Determine the [X, Y] coordinate at the center of the cell enclosing the given text.  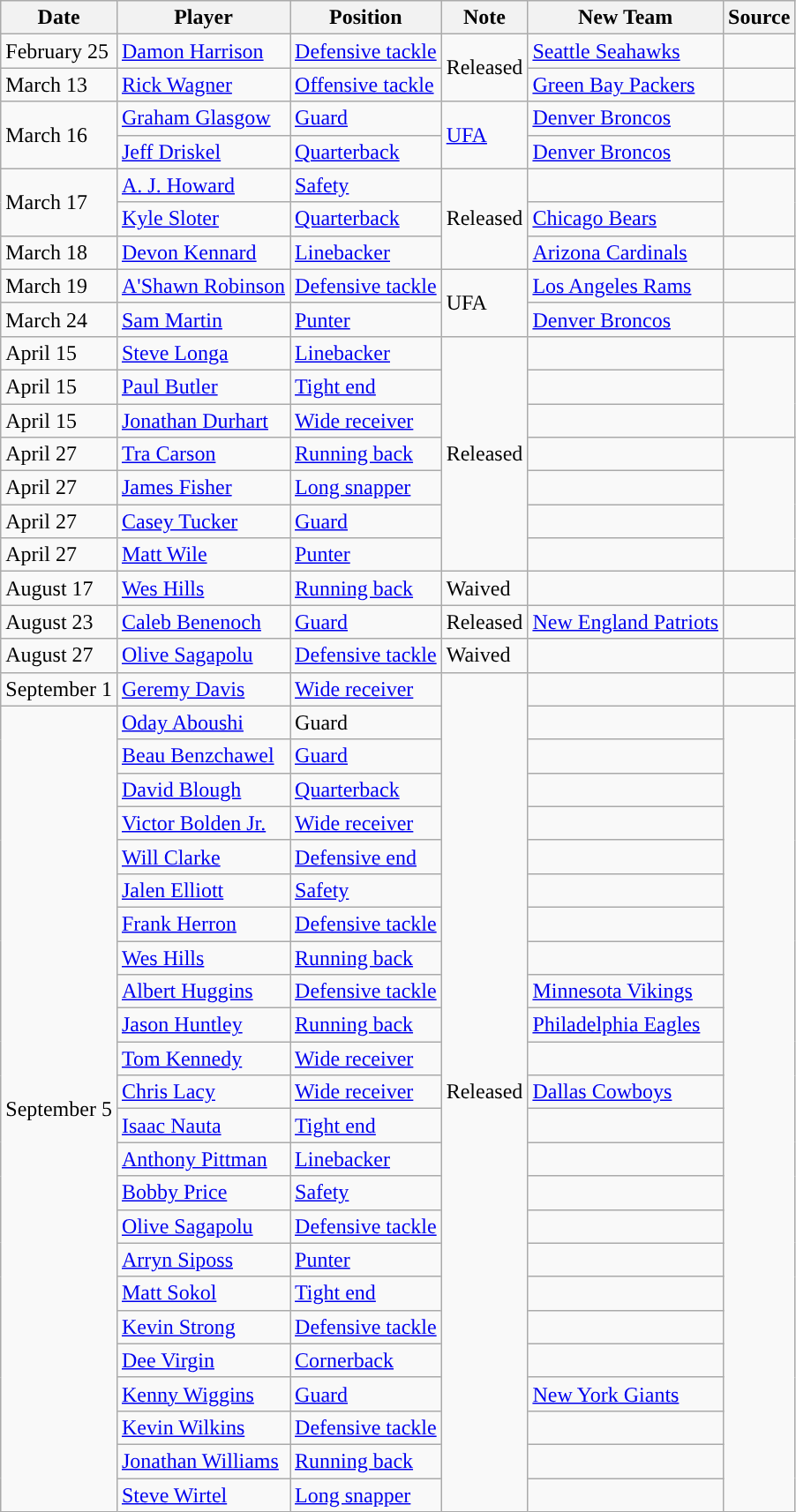
Defensive end [366, 857]
New England Patriots [626, 622]
February 25 [59, 51]
Position [366, 18]
Kevin Strong [203, 1327]
Caleb Benenoch [203, 622]
Dee Virgin [203, 1360]
Kenny Wiggins [203, 1394]
A. J. Howard [203, 185]
Albert Huggins [203, 992]
Steve Wirtel [203, 1495]
Geremy Davis [203, 689]
Cornerback [366, 1360]
March 24 [59, 319]
Anthony Pittman [203, 1159]
Matt Wile [203, 555]
Arizona Cardinals [626, 252]
March 19 [59, 286]
Note [484, 18]
Jason Huntley [203, 1025]
September 1 [59, 689]
Green Bay Packers [626, 85]
Jalen Elliott [203, 890]
Jonathan Williams [203, 1461]
Beau Benzchawel [203, 756]
March 13 [59, 85]
Tom Kennedy [203, 1059]
Chris Lacy [203, 1092]
Los Angeles Rams [626, 286]
Jonathan Durhart [203, 421]
Graham Glasgow [203, 118]
Offensive tackle [366, 85]
Tra Carson [203, 454]
March 18 [59, 252]
September 5 [59, 1109]
Seattle Seahawks [626, 51]
August 17 [59, 588]
Casey Tucker [203, 521]
August 27 [59, 655]
Steve Longa [203, 353]
Sam Martin [203, 319]
Arryn Siposs [203, 1260]
Rick Wagner [203, 85]
Source [759, 18]
Date [59, 18]
Isaac Nauta [203, 1126]
March 16 [59, 135]
A'Shawn Robinson [203, 286]
Philadelphia Eagles [626, 1025]
New Team [626, 18]
Damon Harrison [203, 51]
Bobby Price [203, 1193]
Player [203, 18]
Paul Butler [203, 386]
August 23 [59, 622]
March 17 [59, 202]
David Blough [203, 790]
Matt Sokol [203, 1293]
Will Clarke [203, 857]
Frank Herron [203, 924]
James Fisher [203, 488]
Kyle Sloter [203, 219]
Dallas Cowboys [626, 1092]
Oday Aboushi [203, 722]
Chicago Bears [626, 219]
Kevin Wilkins [203, 1427]
Victor Bolden Jr. [203, 823]
Jeff Driskel [203, 152]
Devon Kennard [203, 252]
New York Giants [626, 1394]
Minnesota Vikings [626, 992]
